Locate the cell with the specified text and output its (x, y) center coordinate. 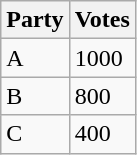
1000 (102, 58)
400 (102, 134)
800 (102, 96)
B (35, 96)
A (35, 58)
Party (35, 20)
C (35, 134)
Votes (102, 20)
